Extract the (X, Y) coordinate from the center of the cell holding the provided text.  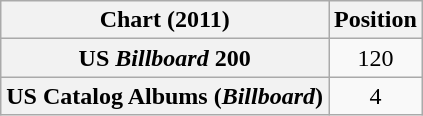
Position (376, 20)
4 (376, 96)
120 (376, 58)
US Catalog Albums (Billboard) (165, 96)
Chart (2011) (165, 20)
US Billboard 200 (165, 58)
